Return the [X, Y] coordinate for the center point of the cell that contains the specified text.  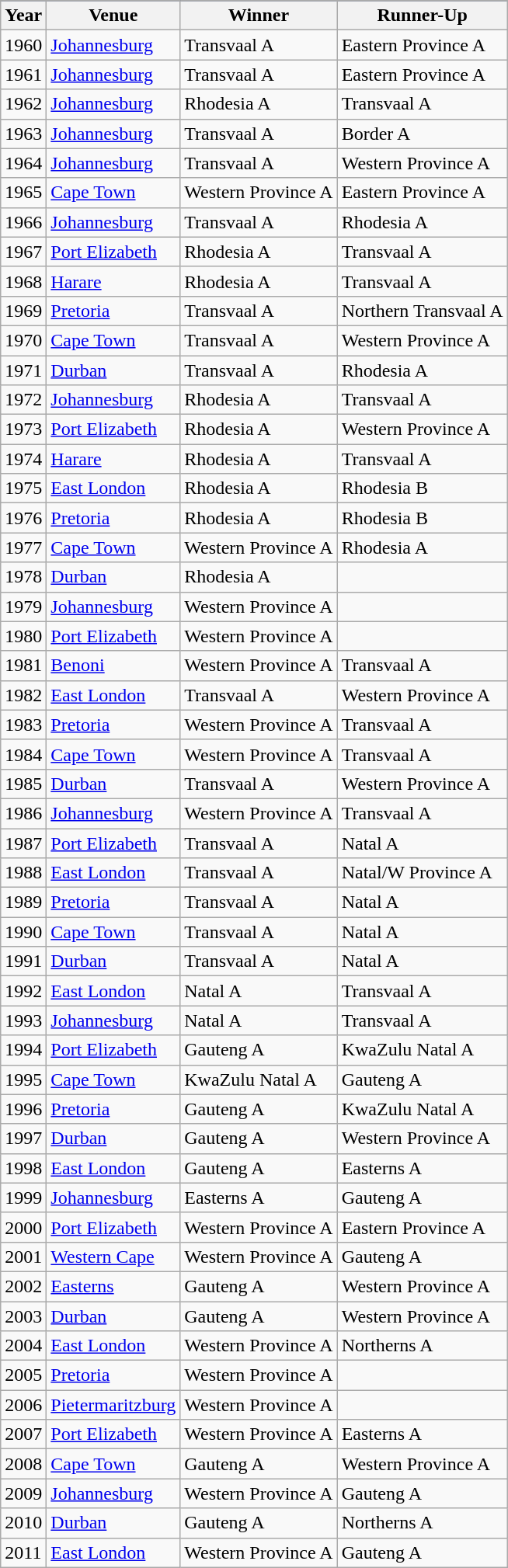
Year [23, 16]
Benoni [113, 666]
1971 [23, 370]
Northern Transvaal A [423, 311]
1973 [23, 429]
1961 [23, 75]
1967 [23, 252]
2006 [23, 1405]
1974 [23, 459]
2010 [23, 1523]
1977 [23, 548]
1983 [23, 725]
2003 [23, 1316]
Border A [423, 134]
1992 [23, 991]
1980 [23, 636]
1988 [23, 873]
Venue [113, 16]
1972 [23, 400]
1968 [23, 281]
2004 [23, 1346]
1996 [23, 1109]
1962 [23, 104]
1965 [23, 193]
1966 [23, 222]
Natal/W Province A [423, 873]
1991 [23, 961]
1993 [23, 1020]
1979 [23, 607]
Winner [259, 16]
Western Cape [113, 1257]
1985 [23, 784]
1990 [23, 932]
1969 [23, 311]
2011 [23, 1552]
1963 [23, 134]
1982 [23, 695]
1994 [23, 1050]
1986 [23, 813]
Runner-Up [423, 16]
2008 [23, 1464]
1995 [23, 1080]
1970 [23, 340]
1984 [23, 754]
1960 [23, 45]
1978 [23, 577]
2005 [23, 1375]
Easterns [113, 1286]
2007 [23, 1434]
1999 [23, 1198]
1997 [23, 1139]
2009 [23, 1493]
1998 [23, 1168]
1987 [23, 843]
1976 [23, 518]
1975 [23, 488]
2001 [23, 1257]
2002 [23, 1286]
2000 [23, 1227]
1989 [23, 902]
1964 [23, 163]
Pietermaritzburg [113, 1405]
1981 [23, 666]
